Return [X, Y] of the center of cell containing provided text 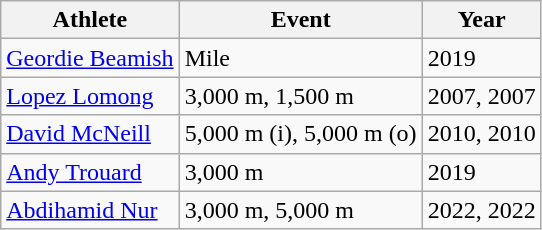
Mile [300, 58]
2022, 2022 [482, 210]
3,000 m, 5,000 m [300, 210]
Lopez Lomong [90, 96]
David McNeill [90, 134]
5,000 m (i), 5,000 m (o) [300, 134]
2010, 2010 [482, 134]
3,000 m, 1,500 m [300, 96]
Year [482, 20]
Andy Trouard [90, 172]
Event [300, 20]
Athlete [90, 20]
3,000 m [300, 172]
2007, 2007 [482, 96]
Geordie Beamish [90, 58]
Abdihamid Nur [90, 210]
